Output the (x, y) coordinate of the center of the cell containing the given text.  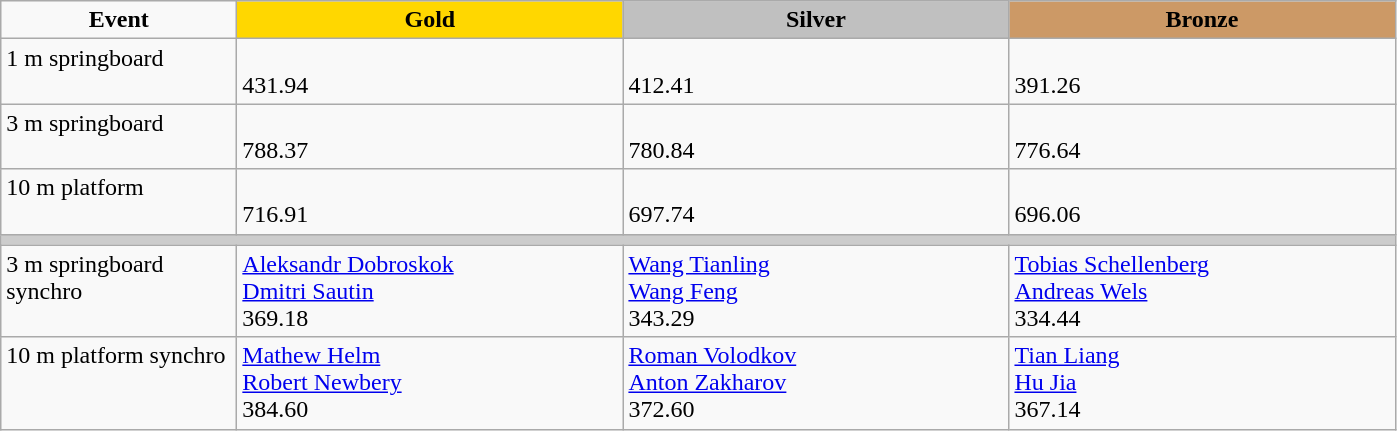
780.84 (816, 136)
Aleksandr Dobroskok Dmitri Sautin369.18 (430, 291)
3 m springboard (119, 136)
Event (119, 20)
391.26 (1202, 72)
412.41 (816, 72)
Tobias Schellenberg Andreas Wels334.44 (1202, 291)
3 m springboard synchro (119, 291)
Gold (430, 20)
Tian Liang Hu Jia367.14 (1202, 383)
Silver (816, 20)
Mathew Helm Robert Newbery384.60 (430, 383)
1 m springboard (119, 72)
Wang Tianling Wang Feng343.29 (816, 291)
696.06 (1202, 202)
697.74 (816, 202)
431.94 (430, 72)
776.64 (1202, 136)
788.37 (430, 136)
Roman Volodkov Anton Zakharov372.60 (816, 383)
Bronze (1202, 20)
716.91 (430, 202)
10 m platform synchro (119, 383)
10 m platform (119, 202)
